Extract the (X, Y) coordinate from the center of the cell holding the provided text.  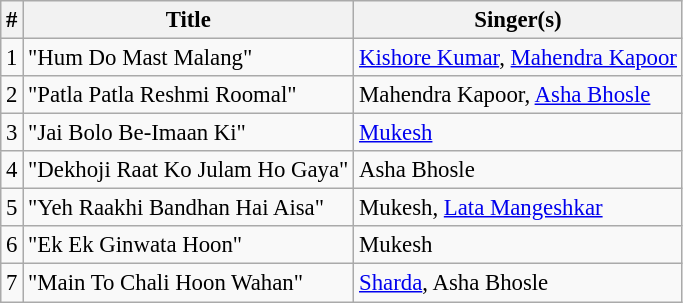
3 (12, 133)
"Ek Ek Ginwata Hoon" (188, 245)
"Hum Do Mast Malang" (188, 58)
4 (12, 170)
"Jai Bolo Be-Imaan Ki" (188, 133)
Title (188, 20)
6 (12, 245)
"Yeh Raakhi Bandhan Hai Aisa" (188, 208)
Sharda, Asha Bhosle (518, 283)
Kishore Kumar, Mahendra Kapoor (518, 58)
1 (12, 58)
"Dekhoji Raat Ko Julam Ho Gaya" (188, 170)
# (12, 20)
Asha Bhosle (518, 170)
7 (12, 283)
Singer(s) (518, 20)
"Main To Chali Hoon Wahan" (188, 283)
Mahendra Kapoor, Asha Bhosle (518, 95)
2 (12, 95)
Mukesh, Lata Mangeshkar (518, 208)
5 (12, 208)
"Patla Patla Reshmi Roomal" (188, 95)
